Locate the cell with the specified text and output its (x, y) center coordinate. 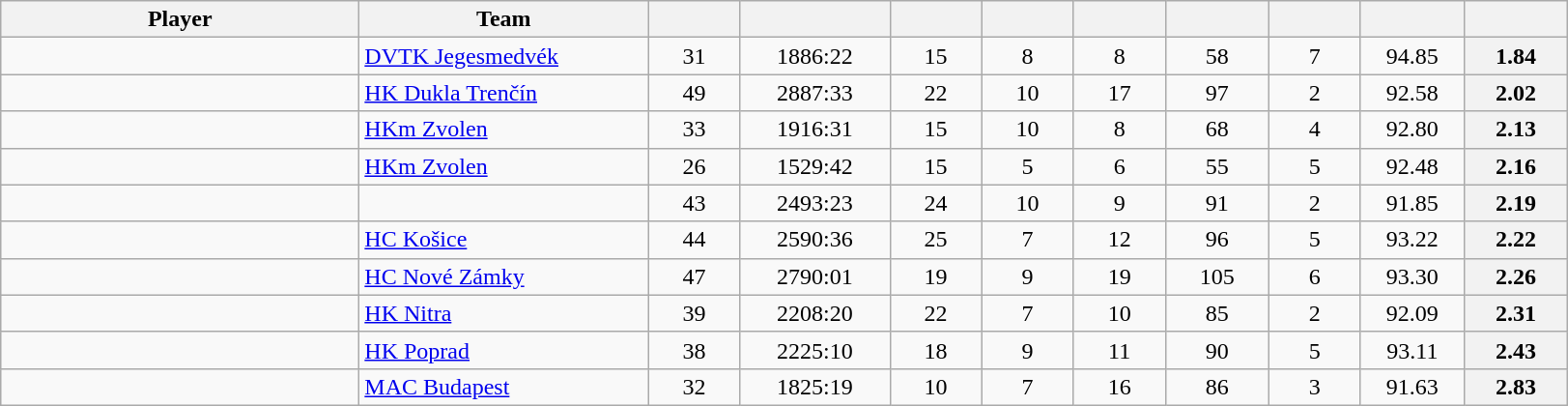
HK Dukla Trenčín (504, 93)
2.13 (1515, 130)
92.48 (1412, 166)
HC Košice (504, 240)
HK Poprad (504, 350)
1529:42 (815, 166)
1886:22 (815, 56)
96 (1217, 240)
2.26 (1515, 276)
HC Nové Zámky (504, 276)
24 (935, 203)
1916:31 (815, 130)
91.85 (1412, 203)
18 (935, 350)
Team (504, 19)
17 (1119, 93)
2.22 (1515, 240)
68 (1217, 130)
HK Nitra (504, 313)
12 (1119, 240)
32 (694, 387)
97 (1217, 93)
DVTK Jegesmedvék (504, 56)
43 (694, 203)
91.63 (1412, 387)
4 (1314, 130)
2887:33 (815, 93)
33 (694, 130)
94.85 (1412, 56)
Player (180, 19)
25 (935, 240)
11 (1119, 350)
92.80 (1412, 130)
38 (694, 350)
2493:23 (815, 203)
85 (1217, 313)
16 (1119, 387)
2208:20 (815, 313)
47 (694, 276)
39 (694, 313)
58 (1217, 56)
93.22 (1412, 240)
MAC Budapest (504, 387)
44 (694, 240)
3 (1314, 387)
91 (1217, 203)
93.11 (1412, 350)
2.16 (1515, 166)
2.83 (1515, 387)
2.02 (1515, 93)
2790:01 (815, 276)
86 (1217, 387)
49 (694, 93)
55 (1217, 166)
92.58 (1412, 93)
26 (694, 166)
105 (1217, 276)
1825:19 (815, 387)
2.19 (1515, 203)
1.84 (1515, 56)
2225:10 (815, 350)
2.31 (1515, 313)
92.09 (1412, 313)
93.30 (1412, 276)
2.43 (1515, 350)
90 (1217, 350)
31 (694, 56)
2590:36 (815, 240)
